Return [x, y] of the center of cell containing provided text 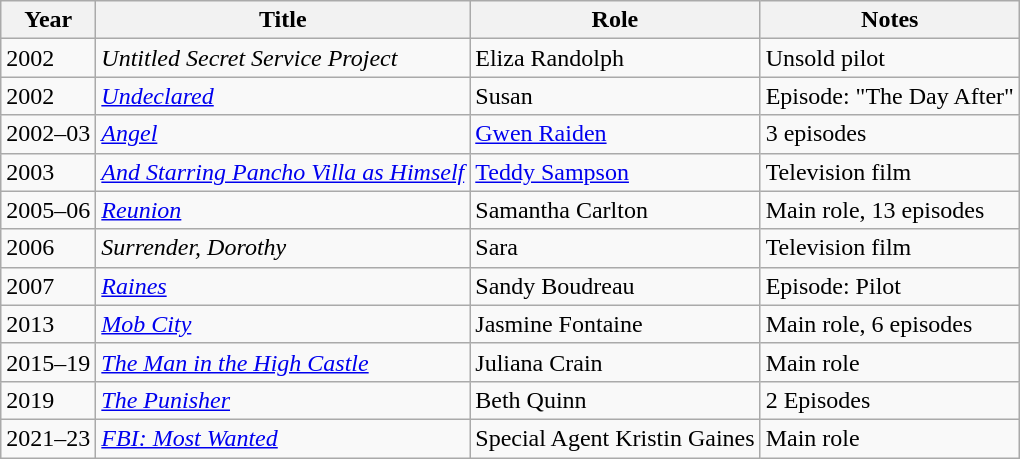
FBI: Most Wanted [283, 438]
2019 [48, 400]
Susan [615, 96]
2006 [48, 248]
Special Agent Kristin Gaines [615, 438]
Teddy Sampson [615, 172]
Title [283, 20]
Angel [283, 134]
2015–19 [48, 362]
2007 [48, 286]
And Starring Pancho Villa as Himself [283, 172]
Beth Quinn [615, 400]
Jasmine Fontaine [615, 324]
2013 [48, 324]
Undeclared [283, 96]
The Punisher [283, 400]
2021–23 [48, 438]
Main role, 6 episodes [890, 324]
Mob City [283, 324]
The Man in the High Castle [283, 362]
Raines [283, 286]
Sara [615, 248]
Year [48, 20]
Sandy Boudreau [615, 286]
Episode: Pilot [890, 286]
2003 [48, 172]
3 episodes [890, 134]
Notes [890, 20]
Juliana Crain [615, 362]
Reunion [283, 210]
Untitled Secret Service Project [283, 58]
Episode: "The Day After" [890, 96]
Samantha Carlton [615, 210]
Main role, 13 episodes [890, 210]
Eliza Randolph [615, 58]
Role [615, 20]
2002–03 [48, 134]
Gwen Raiden [615, 134]
2005–06 [48, 210]
Unsold pilot [890, 58]
Surrender, Dorothy [283, 248]
2 Episodes [890, 400]
